Locate the cell with the specified text and output its [X, Y] center coordinate. 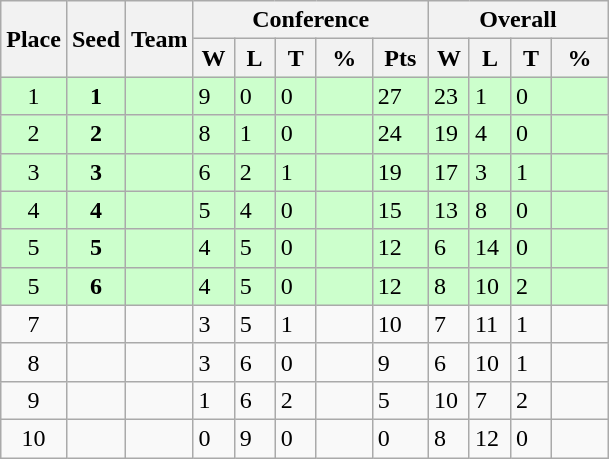
11 [490, 324]
Pts [400, 58]
Team [160, 39]
27 [400, 96]
Overall [518, 20]
Place [34, 39]
15 [400, 210]
Seed [96, 39]
Conference [310, 20]
14 [490, 248]
13 [448, 210]
23 [448, 96]
17 [448, 172]
24 [400, 134]
